Capture the cell that displays the provided text and extract its [X, Y] central coordinate. 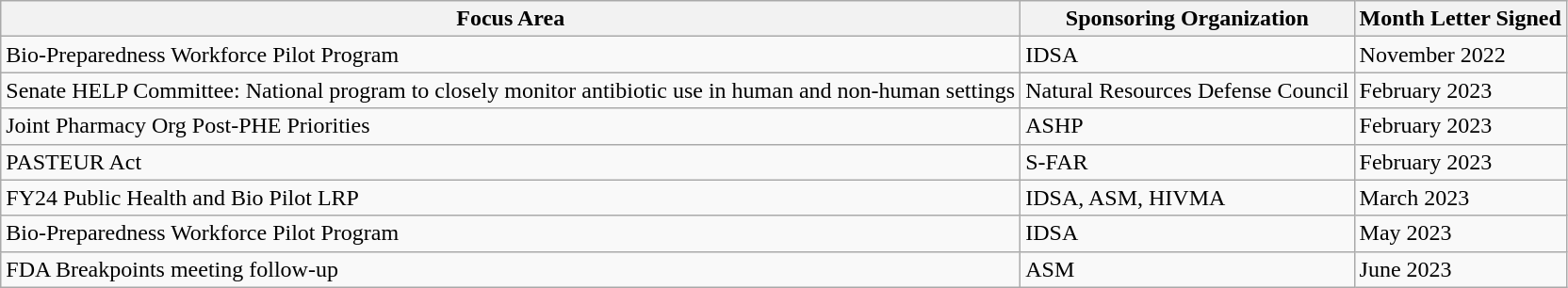
Natural Resources Defense Council [1187, 90]
Joint Pharmacy Org Post-PHE Priorities [511, 126]
Month Letter Signed [1461, 19]
FY24 Public Health and Bio Pilot LRP [511, 198]
S-FAR [1187, 162]
IDSA, ASM, HIVMA [1187, 198]
March 2023 [1461, 198]
PASTEUR Act [511, 162]
June 2023 [1461, 269]
ASM [1187, 269]
FDA Breakpoints meeting follow-up [511, 269]
November 2022 [1461, 55]
Senate HELP Committee: National program to closely monitor antibiotic use in human and non-human settings [511, 90]
ASHP [1187, 126]
Sponsoring Organization [1187, 19]
May 2023 [1461, 233]
Focus Area [511, 19]
